Search for the cell housing the specified text and yield its [X, Y] center coordinate. 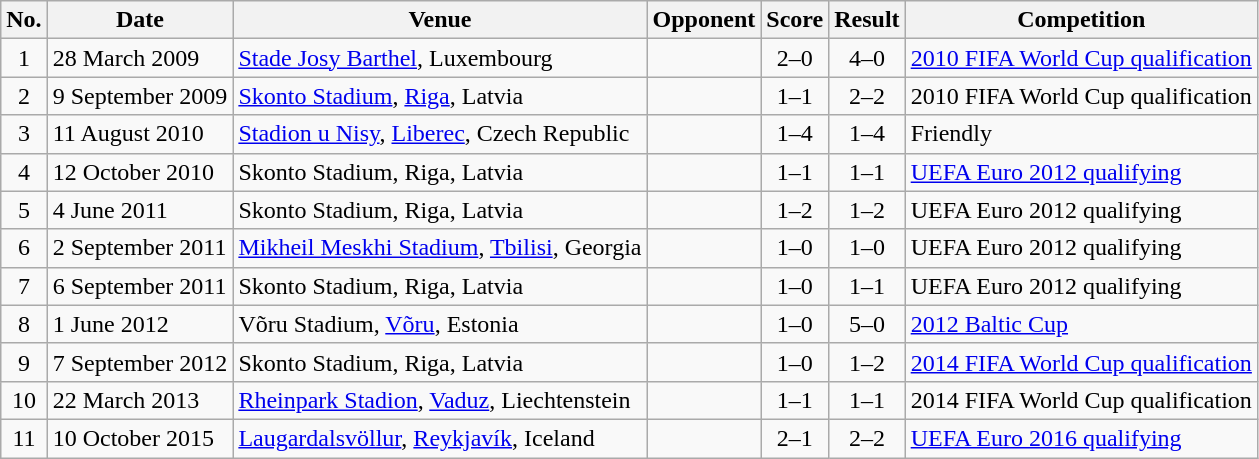
1 June 2012 [140, 324]
11 [24, 438]
Rheinpark Stadion, Vaduz, Liechtenstein [440, 400]
Opponent [704, 20]
2 September 2011 [140, 248]
10 October 2015 [140, 438]
Mikheil Meskhi Stadium, Tbilisi, Georgia [440, 248]
Stadion u Nisy, Liberec, Czech Republic [440, 134]
Score [795, 20]
4–0 [867, 58]
Stade Josy Barthel, Luxembourg [440, 58]
Friendly [1081, 134]
5–0 [867, 324]
Laugardalsvöllur, Reykjavík, Iceland [440, 438]
7 [24, 286]
9 [24, 362]
4 [24, 172]
Võru Stadium, Võru, Estonia [440, 324]
Result [867, 20]
3 [24, 134]
2–0 [795, 58]
Venue [440, 20]
Competition [1081, 20]
10 [24, 400]
5 [24, 210]
9 September 2009 [140, 96]
11 August 2010 [140, 134]
2012 Baltic Cup [1081, 324]
No. [24, 20]
12 October 2010 [140, 172]
28 March 2009 [140, 58]
7 September 2012 [140, 362]
Date [140, 20]
2–1 [795, 438]
6 September 2011 [140, 286]
2 [24, 96]
1 [24, 58]
4 June 2011 [140, 210]
22 March 2013 [140, 400]
UEFA Euro 2016 qualifying [1081, 438]
6 [24, 248]
8 [24, 324]
